From the cell containing the given text, extract its center point as [X, Y] coordinate. 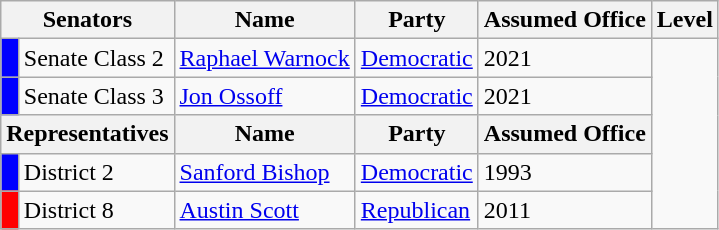
2011 [564, 210]
Senate Class 2 [96, 58]
Republican [416, 210]
District 8 [96, 210]
District 2 [96, 172]
Austin Scott [264, 210]
Jon Ossoff [264, 96]
Senators [88, 20]
Representatives [88, 134]
Senate Class 3 [96, 96]
1993 [564, 172]
Raphael Warnock [264, 58]
Level [684, 20]
Sanford Bishop [264, 172]
